Capture the cell that displays the provided text and extract its [x, y] central coordinate. 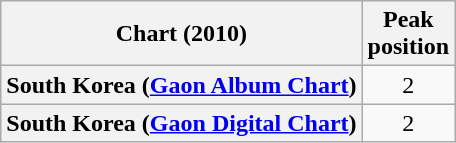
Peak position [408, 34]
South Korea (Gaon Digital Chart) [182, 123]
Chart (2010) [182, 34]
South Korea (Gaon Album Chart) [182, 85]
